Pinpoint the cell where the given text exists, returning its (X, Y) midpoint coordinate. 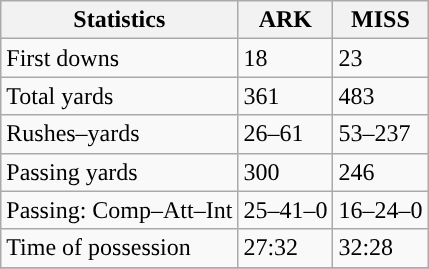
32:28 (380, 248)
25–41–0 (286, 210)
First downs (120, 58)
27:32 (286, 248)
ARK (286, 20)
16–24–0 (380, 210)
18 (286, 58)
Total yards (120, 96)
Time of possession (120, 248)
Passing yards (120, 172)
53–237 (380, 134)
483 (380, 96)
23 (380, 58)
246 (380, 172)
MISS (380, 20)
361 (286, 96)
Statistics (120, 20)
Rushes–yards (120, 134)
300 (286, 172)
26–61 (286, 134)
Passing: Comp–Att–Int (120, 210)
